Capture the cell that displays the provided text and extract its [x, y] central coordinate. 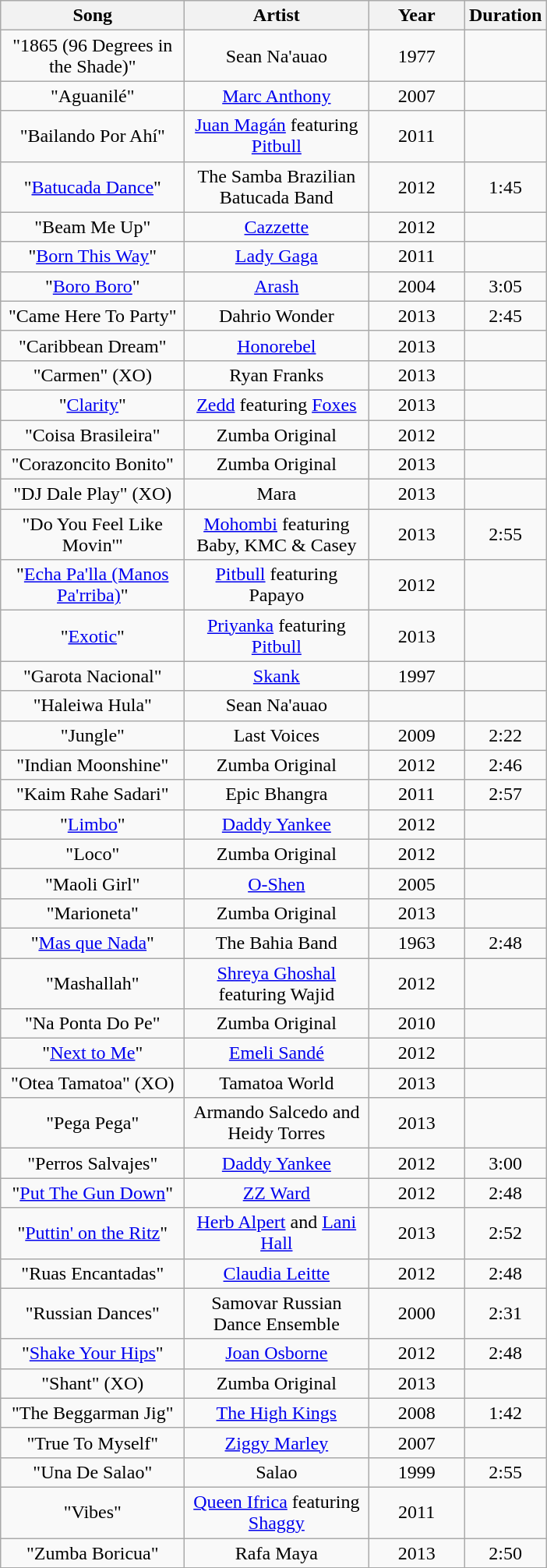
"Ruas Encantadas" [93, 1273]
"Russian Dances" [93, 1313]
"Beam Me Up" [93, 227]
Last Voices [277, 735]
"Shake Your Hips" [93, 1354]
"Puttin' on the Ritz" [93, 1234]
"Boro Boro" [93, 286]
Samovar Russian Dance Ensemble [277, 1313]
Priyanka featuring Pitbull [277, 636]
1999 [417, 1472]
2:50 [505, 1552]
"Pega Pega" [93, 1123]
2:31 [505, 1313]
"Shant" (XO) [93, 1383]
Marc Anthony [277, 96]
"True To Myself" [93, 1442]
The High Kings [277, 1413]
Pitbull featuring Papayo [277, 585]
Shreya Ghoshal featuring Wajid [277, 982]
Dahrio Wonder [277, 316]
Salao [277, 1472]
Herb Alpert and Lani Hall [277, 1234]
"Vibes" [93, 1513]
"Batucada Dance" [93, 187]
Year [417, 16]
Rafa Maya [277, 1552]
Lady Gaga [277, 257]
"Marioneta" [93, 913]
Duration [505, 16]
2000 [417, 1313]
"Haleiwa Hula" [93, 706]
Mara [277, 494]
"Zumba Boricua" [93, 1552]
1977 [417, 56]
Queen Ifrica featuring Shaggy [277, 1513]
Skank [277, 676]
2005 [417, 883]
"Caribbean Dream" [93, 345]
"Na Ponta Do Pe" [93, 1024]
2004 [417, 286]
"Indian Moonshine" [93, 765]
"Carmen" (XO) [93, 375]
3:05 [505, 286]
Juan Magán featuring Pitbull [277, 136]
3:00 [505, 1163]
"Jungle" [93, 735]
"Aguanilé" [93, 96]
Artist [277, 16]
"Loco" [93, 854]
2:57 [505, 795]
"Coisa Brasileira" [93, 434]
"Perros Salvajes" [93, 1163]
"Put The Gun Down" [93, 1193]
2:46 [505, 765]
2:22 [505, 735]
1:45 [505, 187]
"DJ Dale Play" (XO) [93, 494]
Honorebel [277, 345]
Zedd featuring Foxes [277, 405]
"Garota Nacional" [93, 676]
O-Shen [277, 883]
Arash [277, 286]
1963 [417, 943]
"Clarity" [93, 405]
The Samba Brazilian Batucada Band [277, 187]
2009 [417, 735]
"1865 (96 Degrees in the Shade)" [93, 56]
"Maoli Girl" [93, 883]
"Corazoncito Bonito" [93, 465]
Claudia Leitte [277, 1273]
"The Beggarman Jig" [93, 1413]
"Mas que Nada" [93, 943]
1:42 [505, 1413]
"Limbo" [93, 824]
Tamatoa World [277, 1083]
"Una De Salao" [93, 1472]
"Kaim Rahe Sadari" [93, 795]
Armando Salcedo and Heidy Torres [277, 1123]
Mohombi featuring Baby, KMC & Casey [277, 535]
2010 [417, 1024]
Song [93, 16]
Emeli Sandé [277, 1053]
"Born This Way" [93, 257]
"Bailando Por Ahí" [93, 136]
The Bahia Band [277, 943]
"Otea Tamatoa" (XO) [93, 1083]
Ryan Franks [277, 375]
ZZ Ward [277, 1193]
Epic Bhangra [277, 795]
Cazzette [277, 227]
"Came Here To Party" [93, 316]
1997 [417, 676]
2:52 [505, 1234]
2:45 [505, 316]
Joan Osborne [277, 1354]
"Mashallah" [93, 982]
"Exotic" [93, 636]
2008 [417, 1413]
"Next to Me" [93, 1053]
"Echa Pa'lla (Manos Pa'rriba)" [93, 585]
"Do You Feel Like Movin'" [93, 535]
Ziggy Marley [277, 1442]
